Return (x, y) of the center of cell containing provided text 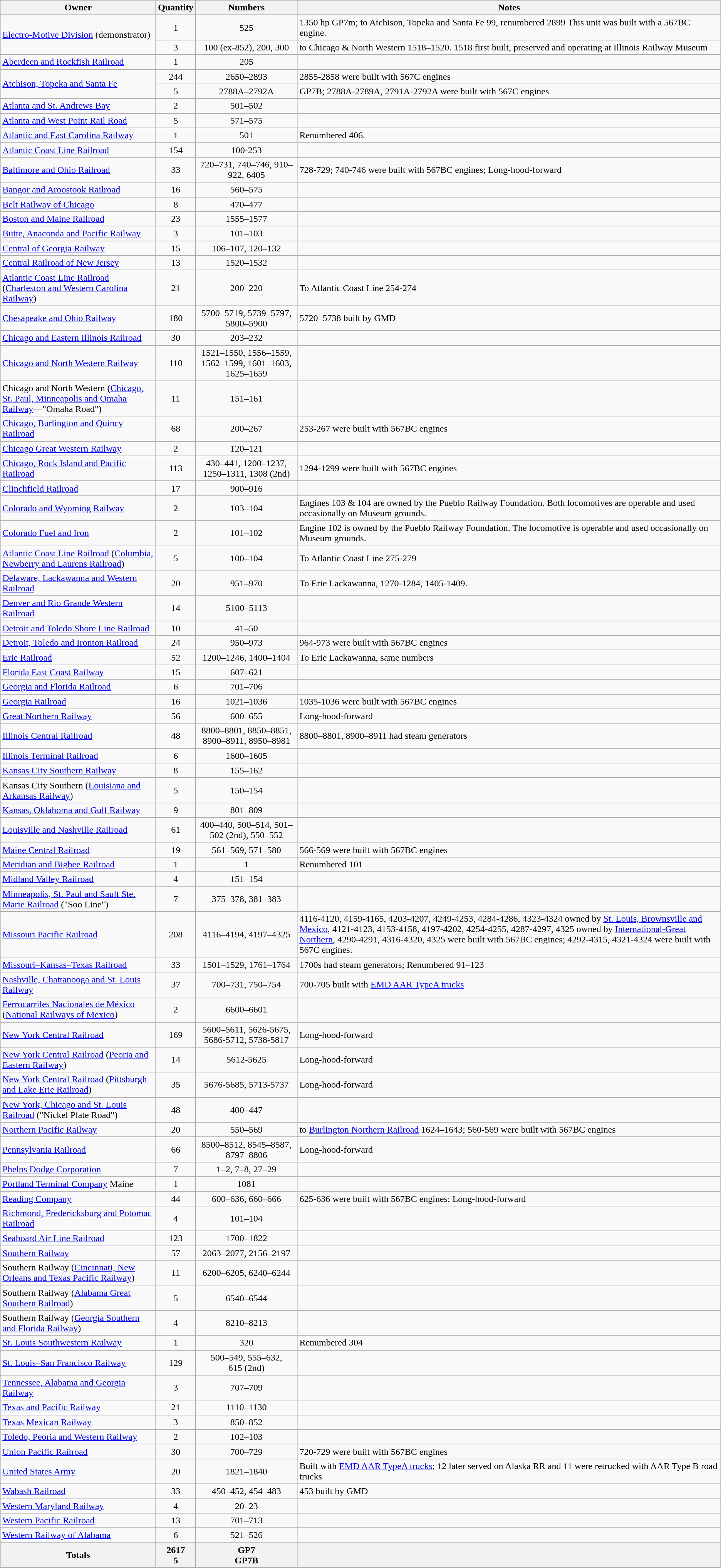
571–575 (246, 120)
100 (ex-852), 200, 300 (246, 47)
375–378, 381–383 (246, 899)
525 (246, 28)
Kansas City Southern (Louisiana and Arkansas Railway) (78, 790)
180 (176, 318)
Georgia Railroad (78, 701)
35 (176, 1085)
5600–5611, 5626-5675, 5686-5712, 5738-5817 (246, 1035)
103–104 (246, 508)
950–973 (246, 643)
700-705 built with EMD AAR TypeA trucks (509, 985)
501–502 (246, 106)
1110–1130 (246, 1407)
Nashville, Chattanooga and St. Louis Railway (78, 985)
Minneapolis, St. Paul and Sault Ste. Marie Railroad ("Soo Line") (78, 899)
Richmond, Fredericksburg and Potomac Railroad (78, 1219)
964-973 were built with 567BC engines (509, 643)
Tennessee, Alabama and Georgia Railway (78, 1387)
to Chicago & North Western 1518–1520. 1518 first built, preserved and operating at Illinois Railway Museum (509, 47)
Chicago Great Western Railway (78, 448)
101–104 (246, 1219)
Great Northern Railway (78, 716)
200–267 (246, 429)
Texas Mexican Railway (78, 1422)
20–23 (246, 1506)
120–121 (246, 448)
New York, Chicago and St. Louis Railroad ("Nickel Plate Road") (78, 1109)
New York Central Railroad (78, 1035)
Maine Central Railroad (78, 850)
200–220 (246, 288)
Western Railway of Alabama (78, 1535)
Atlantic Coast Line Railroad (Charleston and Western Carolina Railway) (78, 288)
720-729 were built with 567BC engines (509, 1451)
Kansas, Oklahoma and Gulf Railway (78, 810)
Portland Terminal Company Maine (78, 1184)
Atlantic Coast Line Railroad (78, 150)
52 (176, 658)
Toledo, Peoria and Western Railway (78, 1437)
2788A–2792A (246, 91)
Totals (78, 1555)
400–440, 500–514, 501–502 (2nd), 550–552 (246, 830)
17 (176, 488)
Baltimore and Ohio Railroad (78, 169)
Meridian and Bigbee Railroad (78, 865)
Southern Railway (Georgia Southern and Florida Railway) (78, 1323)
Atlantic and East Carolina Railway (78, 135)
To Atlantic Coast Line 275-279 (509, 558)
1–2, 7–8, 27–29 (246, 1169)
2063–2077, 2156–2197 (246, 1253)
United States Army (78, 1471)
253-267 were built with 567BC engines (509, 429)
Quantity (176, 8)
Butte, Anaconda and Pacific Railway (78, 234)
720–731, 740–746, 910–922, 6405 (246, 169)
728-729; 740-746 were built with 567BC engines; Long-hood-forward (509, 169)
5720–5738 built by GMD (509, 318)
Aberdeen and Rockfish Railroad (78, 62)
New York Central Railroad (Pittsburgh and Lake Erie Railroad) (78, 1085)
169 (176, 1035)
66 (176, 1150)
Denver and Rio Grande Western Railroad (78, 608)
Pennsylvania Railroad (78, 1150)
Kansas City Southern Railway (78, 770)
208 (176, 935)
Reading Company (78, 1198)
Colorado and Wyoming Railway (78, 508)
106–107, 120–132 (246, 248)
Midland Valley Railroad (78, 879)
Ferrocarriles Nacionales de México (National Railways of Mexico) (78, 1009)
Atlanta and St. Andrews Bay (78, 106)
Southern Railway (Cincinnati, New Orleans and Texas Pacific Railway) (78, 1273)
Georgia and Florida Railroad (78, 687)
GP7B; 2788A-2789A, 2791A-2792A were built with 567C engines (509, 91)
850–852 (246, 1422)
Chicago and North Western Railway (78, 363)
Engine 102 is owned by the Pueblo Railway Foundation. The locomotive is operable and used occasionally on Museum grounds. (509, 533)
1555–1577 (246, 219)
151–154 (246, 879)
6600–6601 (246, 1009)
700–729 (246, 1451)
150–154 (246, 790)
Southern Railway (Alabama Great Southern Railroad) (78, 1298)
St. Louis–San Francisco Railway (78, 1363)
566-569 were built with 567BC engines (509, 850)
37 (176, 985)
Chicago, Rock Island and Pacific Railroad (78, 468)
10 (176, 628)
101–102 (246, 533)
5100–5113 (246, 608)
To Erie Lackawanna, 1270-1284, 1405-1409. (509, 584)
550–569 (246, 1130)
Northern Pacific Railway (78, 1130)
Southern Railway (78, 1253)
8500–8512, 8545–8587, 8797–8806 (246, 1150)
5676-5685, 5713-5737 (246, 1085)
Louisville and Nashville Railroad (78, 830)
9 (176, 810)
1035-1036 were built with 567BC engines (509, 701)
501 (246, 135)
Notes (509, 8)
Clinchfield Railroad (78, 488)
900–916 (246, 488)
2650–2893 (246, 77)
Chicago and North Western (Chicago, St. Paul, Minneapolis and Omaha Railway—"Omaha Road") (78, 398)
1081 (246, 1184)
23 (176, 219)
61 (176, 830)
470–477 (246, 204)
Delaware, Lackawanna and Western Railroad (78, 584)
Erie Railroad (78, 658)
600–655 (246, 716)
Detroit and Toledo Shore Line Railroad (78, 628)
Florida East Coast Railway (78, 672)
5700–5719, 5739–5797, 5800–5900 (246, 318)
St. Louis Southwestern Railway (78, 1343)
Built with EMD AAR TypeA trucks; 12 later served on Alaska RR and 11 were retrucked with AAR Type B road trucks (509, 1471)
Colorado Fuel and Iron (78, 533)
19 (176, 850)
561–569, 571–580 (246, 850)
Engines 103 & 104 are owned by the Pueblo Railway Foundation. Both locomotives are operable and used occasionally on Museum grounds. (509, 508)
951–970 (246, 584)
6200–6205, 6240–6244 (246, 1273)
GP7GP7B (246, 1555)
2617 5 (176, 1555)
New York Central Railroad (Peoria and Eastern Railway) (78, 1059)
1521–1550, 1556–1559, 1562–1599, 1601–1603, 1625–1659 (246, 363)
Illinois Central Railroad (78, 736)
56 (176, 716)
101–103 (246, 234)
Missouri–Kansas–Texas Railroad (78, 965)
1350 hp GP7m; to Atchison, Topeka and Santa Fe 99, renumbered 2899 This unit was built with a 567BC engine. (509, 28)
560–575 (246, 189)
521–526 (246, 1535)
1600–1605 (246, 756)
155–162 (246, 770)
Central of Georgia Railway (78, 248)
500–549, 555–632, 615 (2nd) (246, 1363)
8800–8801, 8850–8851, 8900–8911, 8950–8981 (246, 736)
Chicago, Burlington and Quincy Railroad (78, 429)
100-253 (246, 150)
453 built by GMD (509, 1491)
1021–1036 (246, 701)
244 (176, 77)
6540–6544 (246, 1298)
4116–4194, 4197–4325 (246, 935)
Atlanta and West Point Rail Road (78, 120)
Belt Railway of Chicago (78, 204)
To Erie Lackawanna, same numbers (509, 658)
Renumbered 101 (509, 865)
To Atlantic Coast Line 254-274 (509, 288)
205 (246, 62)
450–452, 454–483 (246, 1491)
600–636, 660–666 (246, 1198)
5612-5625 (246, 1059)
8800–8801, 8900–8911 had steam generators (509, 736)
1200–1246, 1400–1404 (246, 658)
Bangor and Aroostook Railroad (78, 189)
41–50 (246, 628)
Missouri Pacific Railroad (78, 935)
Renumbered 304 (509, 1343)
100–104 (246, 558)
Numbers (246, 8)
Atchison, Topeka and Santa Fe (78, 84)
1501–1529, 1761–1764 (246, 965)
1700–1822 (246, 1238)
Union Pacific Railroad (78, 1451)
701–706 (246, 687)
110 (176, 363)
154 (176, 150)
Central Railroad of New Jersey (78, 263)
1821–1840 (246, 1471)
625-636 were built with 567BC engines; Long-hood-forward (509, 1198)
Detroit, Toledo and Ironton Railroad (78, 643)
700–731, 750–754 (246, 985)
113 (176, 468)
Phelps Dodge Corporation (78, 1169)
203–232 (246, 338)
129 (176, 1363)
Wabash Railroad (78, 1491)
Texas and Pacific Railway (78, 1407)
8210–8213 (246, 1323)
24 (176, 643)
151–161 (246, 398)
1700s had steam generators; Renumbered 91–123 (509, 965)
Renumbered 406. (509, 135)
430–441, 1200–1237, 1250–1311, 1308 (2nd) (246, 468)
1294-1299 were built with 567BC engines (509, 468)
Illinois Terminal Railroad (78, 756)
Owner (78, 8)
320 (246, 1343)
to Burlington Northern Railroad 1624–1643; 560-569 were built with 567BC engines (509, 1130)
44 (176, 1198)
Western Pacific Railroad (78, 1521)
Atlantic Coast Line Railroad (Columbia, Newberry and Laurens Railroad) (78, 558)
707–709 (246, 1387)
Western Maryland Railway (78, 1506)
1520–1532 (246, 263)
607–621 (246, 672)
102–103 (246, 1437)
68 (176, 429)
Chesapeake and Ohio Railway (78, 318)
2855-2858 were built with 567C engines (509, 77)
Chicago and Eastern Illinois Railroad (78, 338)
Boston and Maine Railroad (78, 219)
123 (176, 1238)
400–447 (246, 1109)
Electro-Motive Division (demonstrator) (78, 35)
57 (176, 1253)
701–713 (246, 1521)
Seaboard Air Line Railroad (78, 1238)
801–809 (246, 810)
